From the cell containing the given text, extract its center point as [X, Y] coordinate. 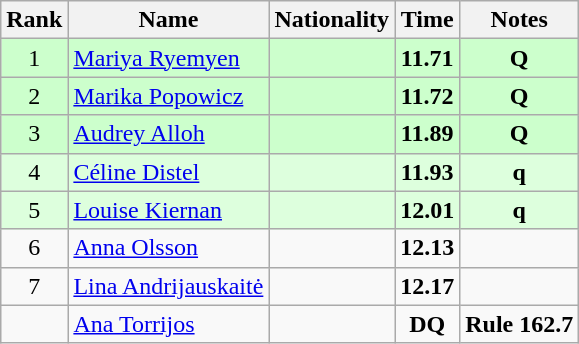
DQ [428, 324]
12.17 [428, 286]
Time [428, 20]
12.13 [428, 248]
Rule 162.7 [520, 324]
2 [34, 96]
Mariya Ryemyen [168, 58]
5 [34, 210]
3 [34, 134]
11.72 [428, 96]
Anna Olsson [168, 248]
Louise Kiernan [168, 210]
11.71 [428, 58]
Name [168, 20]
Nationality [332, 20]
6 [34, 248]
11.89 [428, 134]
Rank [34, 20]
Notes [520, 20]
11.93 [428, 172]
4 [34, 172]
1 [34, 58]
Ana Torrijos [168, 324]
Marika Popowicz [168, 96]
Lina Andrijauskaitė [168, 286]
7 [34, 286]
Céline Distel [168, 172]
12.01 [428, 210]
Audrey Alloh [168, 134]
